Locate the cell with the specified text and output its (x, y) center coordinate. 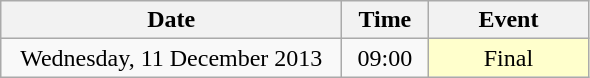
Wednesday, 11 December 2013 (172, 58)
Time (385, 20)
09:00 (385, 58)
Event (508, 20)
Final (508, 58)
Date (172, 20)
